Capture the cell that displays the provided text and extract its (X, Y) central coordinate. 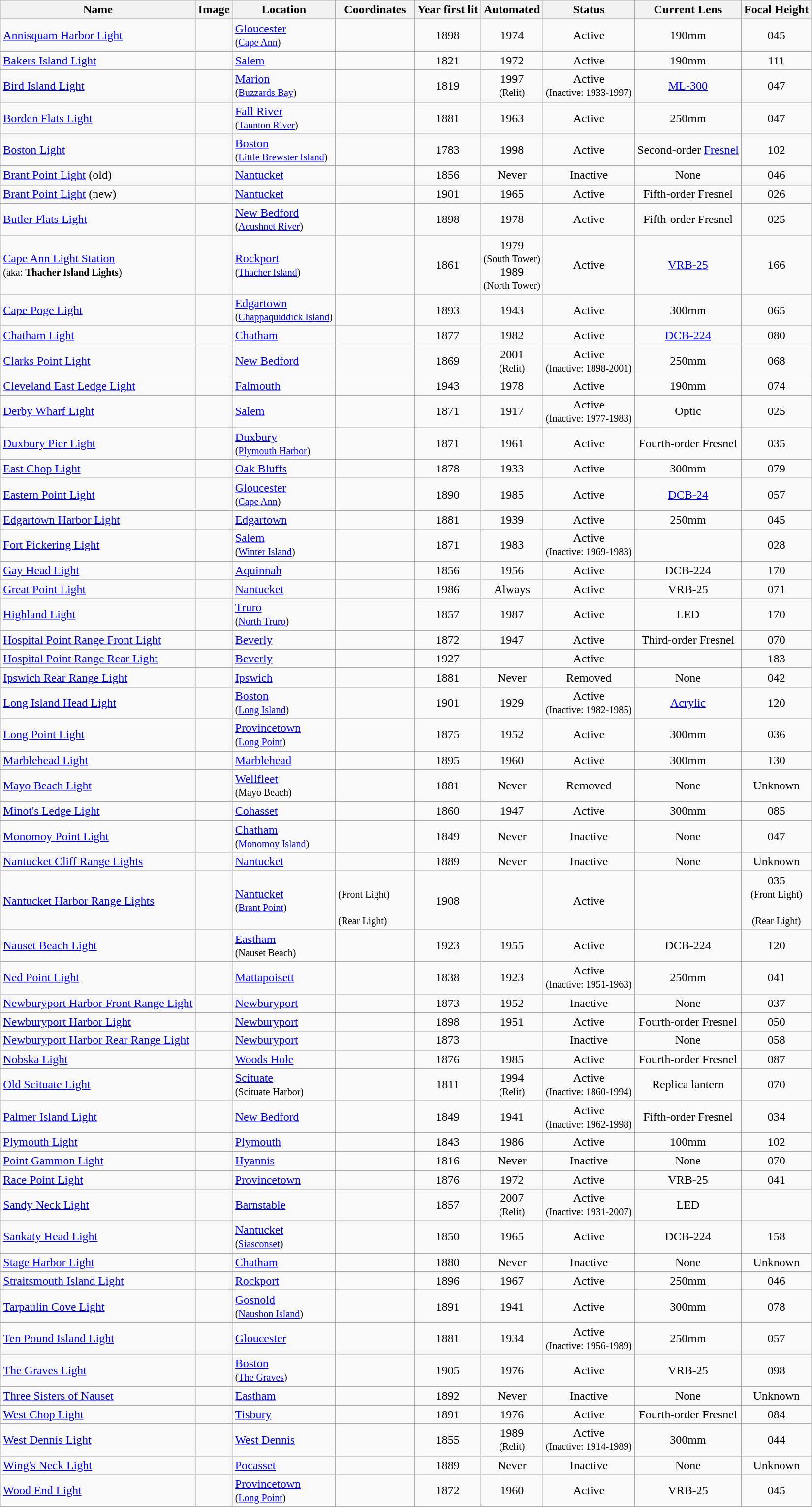
Great Point Light (98, 589)
Plymouth Light (98, 1142)
1951 (512, 1022)
Barnstable (283, 1205)
044 (777, 1440)
Active(Inactive: 1956-1989) (589, 1339)
Long Point Light (98, 734)
Falmouth (283, 386)
1855 (448, 1440)
Point Gammon Light (98, 1161)
Year first lit (448, 10)
Marion(Buzzards Bay) (283, 86)
1989(Relit) (512, 1440)
Chatham Light (98, 335)
Straitsmouth Island Light (98, 1281)
Scituate(Scituate Harbor) (283, 1085)
Coordinates (375, 10)
Location (283, 10)
(Front Light) (Rear Light) (375, 901)
Focal Height (777, 10)
080 (777, 335)
Hyannis (283, 1161)
Marblehead Light (98, 760)
1838 (448, 977)
Eastham(Nauset Beach) (283, 946)
Brant Point Light (old) (98, 175)
Wellfleet(Mayo Beach) (283, 785)
1843 (448, 1142)
Wing's Neck Light (98, 1465)
Cohasset (283, 811)
Provincetown (283, 1180)
Gloucester (283, 1339)
Rockport(Thacher Island) (283, 265)
ML-300 (688, 86)
1917 (512, 411)
026 (777, 194)
Edgartown (283, 520)
Three Sisters of Nauset (98, 1396)
DCB-24 (688, 494)
Hospital Point Range Rear Light (98, 659)
1961 (512, 444)
Old Scituate Light (98, 1085)
Cleveland East Ledge Light (98, 386)
028 (777, 545)
085 (777, 811)
Monomoy Point Light (98, 837)
1983 (512, 545)
Third-order Fresnel (688, 640)
Newburyport Harbor Front Range Light (98, 1003)
Second-order Fresnel (688, 150)
Replica lantern (688, 1085)
1908 (448, 901)
071 (777, 589)
Nantucket(Brant Point) (283, 901)
Active(Inactive: 1982-1985) (589, 703)
Eastern Point Light (98, 494)
1933 (512, 469)
Nantucket(Siasconset) (283, 1237)
1994(Relit) (512, 1085)
Chatham(Monomoy Island) (283, 837)
Nobska Light (98, 1059)
1861 (448, 265)
065 (777, 310)
Sandy Neck Light (98, 1205)
2001(Relit) (512, 360)
Minot's Ledge Light (98, 811)
100mm (688, 1142)
1997(Relit) (512, 86)
1998 (512, 150)
Active(Inactive: 1860-1994) (589, 1085)
1869 (448, 360)
050 (777, 1022)
Automated (512, 10)
Boston(Long Island) (283, 703)
098 (777, 1370)
Boston(The Graves) (283, 1370)
The Graves Light (98, 1370)
Edgartown(Chappaquiddick Island) (283, 310)
1890 (448, 494)
1939 (512, 520)
078 (777, 1306)
079 (777, 469)
Active(Inactive: 1898-2001) (589, 360)
087 (777, 1059)
Butler Flats Light (98, 220)
130 (777, 760)
Hospital Point Range Front Light (98, 640)
2007(Relit) (512, 1205)
183 (777, 659)
1934 (512, 1339)
Gosnold(Naushon Island) (283, 1306)
Tisbury (283, 1414)
Salem(Winter Island) (283, 545)
Fall River(Taunton River) (283, 118)
Duxbury(Plymouth Harbor) (283, 444)
Ipswich (283, 677)
Name (98, 10)
1850 (448, 1237)
1880 (448, 1262)
Mayo Beach Light (98, 785)
1878 (448, 469)
Aquinnah (283, 570)
1905 (448, 1370)
036 (777, 734)
Gay Head Light (98, 570)
1811 (448, 1085)
Active(Inactive: 1933-1997) (589, 86)
166 (777, 265)
1860 (448, 811)
Newburyport Harbor Rear Range Light (98, 1040)
Woods Hole (283, 1059)
042 (777, 677)
1893 (448, 310)
1816 (448, 1161)
Nantucket Cliff Range Lights (98, 862)
Active(Inactive: 1962-1998) (589, 1116)
Active(Inactive: 1951-1963) (589, 977)
Clarks Point Light (98, 360)
111 (777, 61)
074 (777, 386)
Active(Inactive: 1931-2007) (589, 1205)
Highland Light (98, 614)
Ten Pound Island Light (98, 1339)
Boston Light (98, 150)
1896 (448, 1281)
1895 (448, 760)
Ned Point Light (98, 977)
Current Lens (688, 10)
Boston(Little Brewster Island) (283, 150)
1955 (512, 946)
Acrylic (688, 703)
Race Point Light (98, 1180)
Derby Wharf Light (98, 411)
Wood End Light (98, 1490)
Mattapoisett (283, 977)
Ipswich Rear Range Light (98, 677)
Active(Inactive: 1977-1983) (589, 411)
Bird Island Light (98, 86)
New Bedford(Acushnet River) (283, 220)
1979(South Tower)1989(North Tower) (512, 265)
Oak Bluffs (283, 469)
Tarpaulin Cove Light (98, 1306)
068 (777, 360)
Active(Inactive: 1969-1983) (589, 545)
Long Island Head Light (98, 703)
Active(Inactive: 1914-1989) (589, 1440)
1892 (448, 1396)
West Dennis Light (98, 1440)
Status (589, 10)
Optic (688, 411)
1987 (512, 614)
1974 (512, 35)
1929 (512, 703)
West Chop Light (98, 1414)
Rockport (283, 1281)
058 (777, 1040)
Annisquam Harbor Light (98, 35)
Image (214, 10)
Marblehead (283, 760)
Eastham (283, 1396)
Bakers Island Light (98, 61)
West Dennis (283, 1440)
Truro(North Truro) (283, 614)
1875 (448, 734)
Brant Point Light (new) (98, 194)
Pocasset (283, 1465)
035 (777, 444)
Edgartown Harbor Light (98, 520)
Cape Poge Light (98, 310)
Palmer Island Light (98, 1116)
Sankaty Head Light (98, 1237)
Nauset Beach Light (98, 946)
Borden Flats Light (98, 118)
Plymouth (283, 1142)
037 (777, 1003)
1819 (448, 86)
Stage Harbor Light (98, 1262)
084 (777, 1414)
Fort Pickering Light (98, 545)
Cape Ann Light Station(aka: Thacher Island Lights) (98, 265)
1963 (512, 118)
Newburyport Harbor Light (98, 1022)
Always (512, 589)
158 (777, 1237)
1927 (448, 659)
1982 (512, 335)
1967 (512, 1281)
Nantucket Harbor Range Lights (98, 901)
035 (Front Light) (Rear Light) (777, 901)
Duxbury Pier Light (98, 444)
East Chop Light (98, 469)
1821 (448, 61)
034 (777, 1116)
1956 (512, 570)
1877 (448, 335)
1783 (448, 150)
